Identify which cell holds the provided text, then report its (x, y) central coordinate. 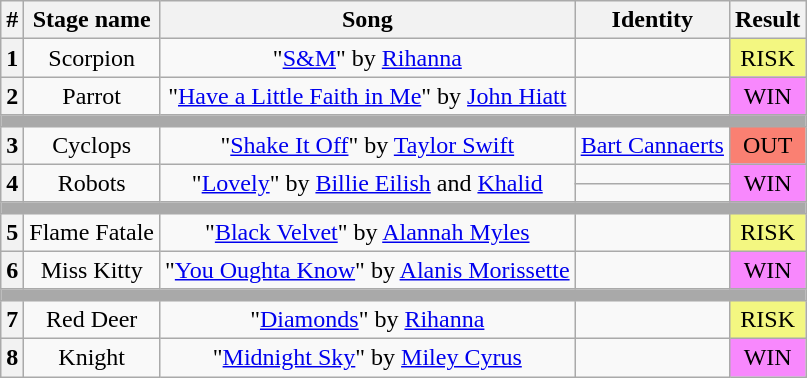
Result (767, 20)
3 (12, 145)
Song (368, 20)
Parrot (92, 96)
"Midnight Sky" by Miley Cyrus (368, 357)
# (12, 20)
Knight (92, 357)
OUT (767, 145)
5 (12, 232)
"Black Velvet" by Alannah Myles (368, 232)
Identity (652, 20)
"Shake It Off" by Taylor Swift (368, 145)
"S&M" by Rihanna (368, 58)
"Lovely" by Billie Eilish and Khalid (368, 183)
4 (12, 183)
Bart Cannaerts (652, 145)
Cyclops (92, 145)
Scorpion (92, 58)
Red Deer (92, 319)
Flame Fatale (92, 232)
2 (12, 96)
7 (12, 319)
"Diamonds" by Rihanna (368, 319)
Stage name (92, 20)
Robots (92, 183)
"Have a Little Faith in Me" by John Hiatt (368, 96)
8 (12, 357)
Miss Kitty (92, 270)
"You Oughta Know" by Alanis Morissette (368, 270)
1 (12, 58)
6 (12, 270)
